From the cell containing the given text, extract its center point as (X, Y) coordinate. 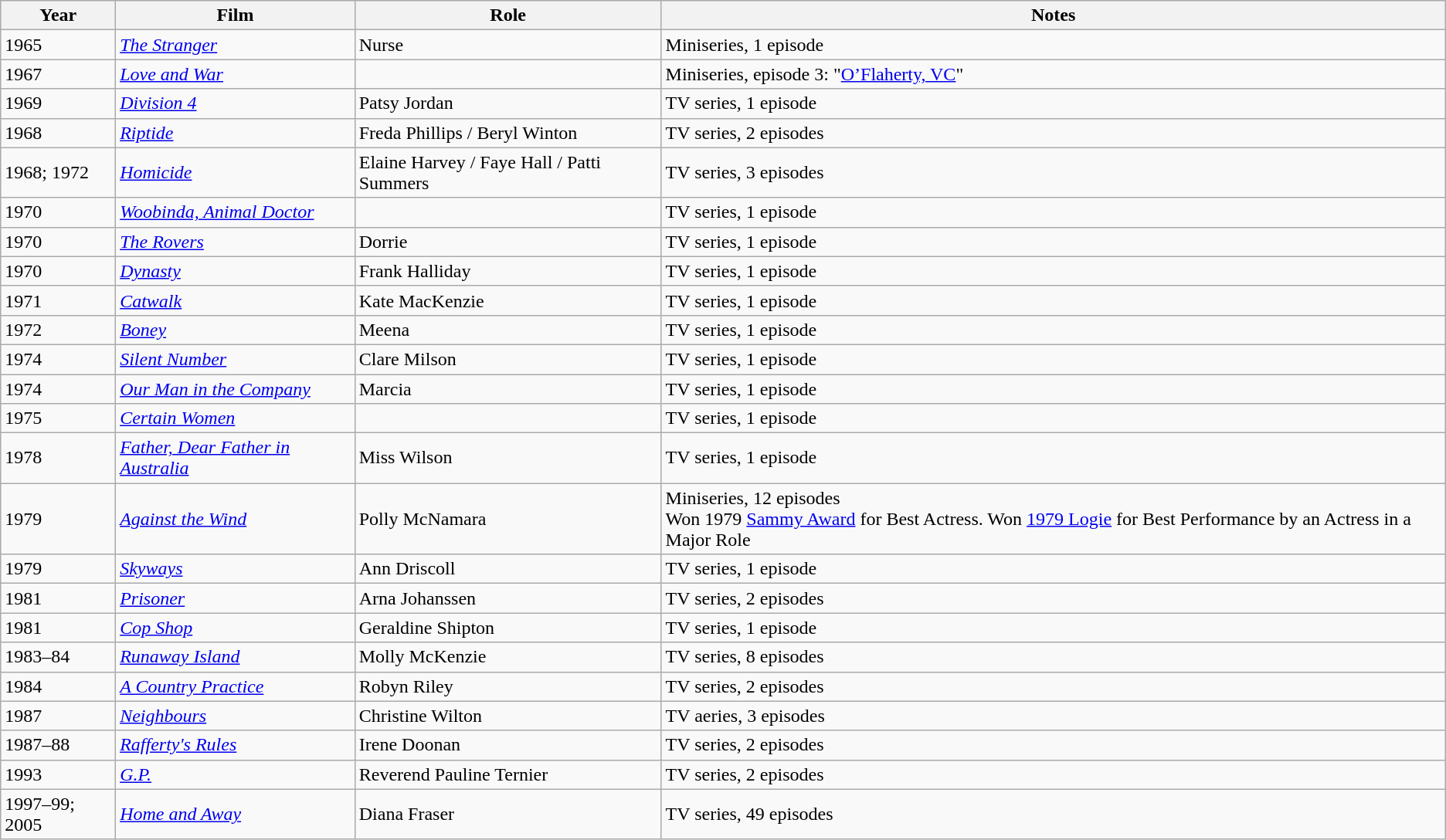
TV aeries, 3 episodes (1054, 716)
Robyn Riley (508, 686)
Frank Halliday (508, 271)
Love and War (236, 74)
Neighbours (236, 716)
1987 (59, 716)
Year (59, 15)
Marcia (508, 388)
Patsy Jordan (508, 103)
1975 (59, 418)
Division 4 (236, 103)
Meena (508, 330)
Elaine Harvey / Faye Hall / Patti Summers (508, 173)
Role (508, 15)
1965 (59, 45)
Nurse (508, 45)
Reverend Pauline Ternier (508, 774)
The Stranger (236, 45)
Irene Doonan (508, 745)
Molly McKenzie (508, 657)
Arna Johanssen (508, 598)
G.P. (236, 774)
Our Man in the Company (236, 388)
A Country Practice (236, 686)
1978 (59, 459)
Woobinda, Animal Doctor (236, 212)
Home and Away (236, 814)
1968 (59, 133)
Dorrie (508, 242)
Runaway Island (236, 657)
TV series, 8 episodes (1054, 657)
1971 (59, 300)
Riptide (236, 133)
Diana Fraser (508, 814)
Geraldine Shipton (508, 628)
Father, Dear Father in Australia (236, 459)
Dynasty (236, 271)
TV series, 3 episodes (1054, 173)
Notes (1054, 15)
Clare Milson (508, 359)
Miss Wilson (508, 459)
1984 (59, 686)
Polly McNamara (508, 519)
TV series, 49 episodes (1054, 814)
1972 (59, 330)
1983–84 (59, 657)
Homicide (236, 173)
1969 (59, 103)
Rafferty's Rules (236, 745)
Skyways (236, 569)
1967 (59, 74)
Certain Women (236, 418)
Miniseries, 12 episodes Won 1979 Sammy Award for Best Actress. Won 1979 Logie for Best Performance by an Actress in a Major Role (1054, 519)
Boney (236, 330)
Ann Driscoll (508, 569)
1987–88 (59, 745)
1993 (59, 774)
The Rovers (236, 242)
Against the Wind (236, 519)
1968; 1972 (59, 173)
1997–99; 2005 (59, 814)
Catwalk (236, 300)
Silent Number (236, 359)
Miniseries, episode 3: "O’Flaherty, VC" (1054, 74)
Miniseries, 1 episode (1054, 45)
Prisoner (236, 598)
Christine Wilton (508, 716)
Cop Shop (236, 628)
Kate MacKenzie (508, 300)
Film (236, 15)
Freda Phillips / Beryl Winton (508, 133)
